Determine the (x, y) coordinate at the center of the cell enclosing the given text.  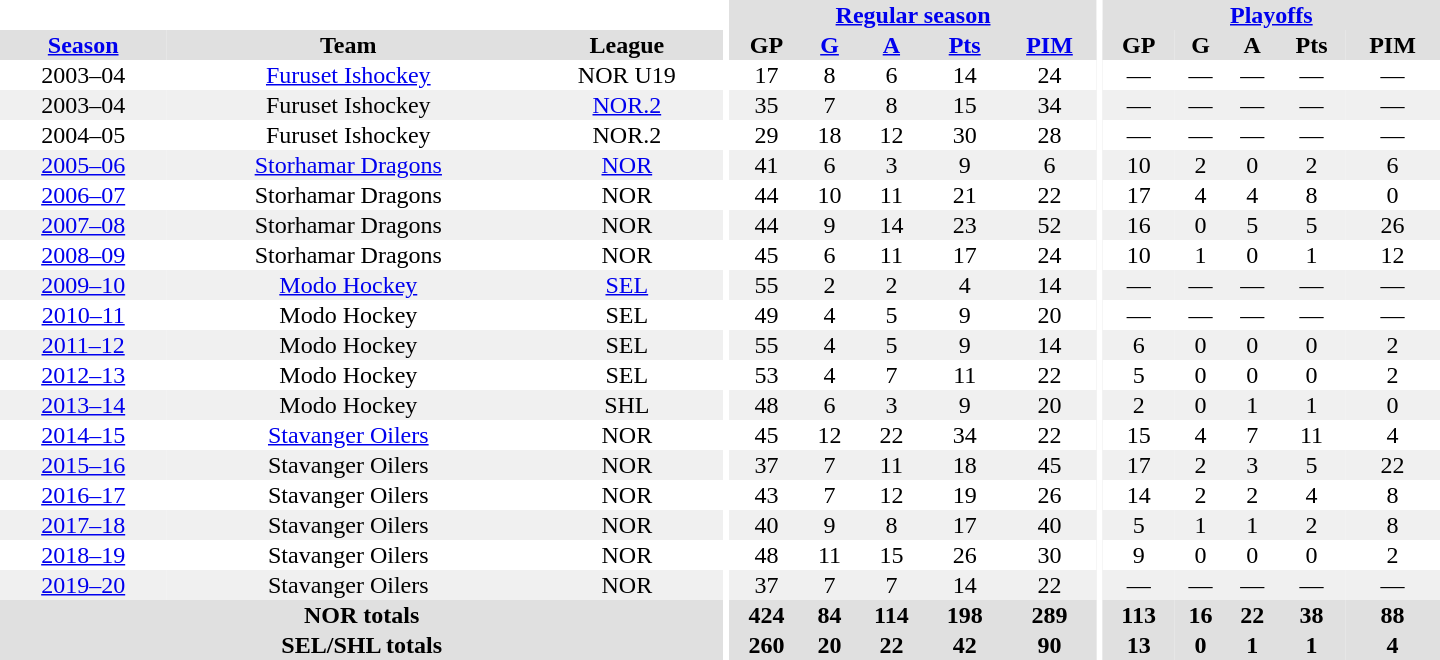
NOR U19 (626, 75)
53 (766, 375)
2019–20 (83, 585)
88 (1392, 615)
84 (830, 615)
League (626, 45)
2011–12 (83, 345)
2014–15 (83, 435)
2013–14 (83, 405)
35 (766, 105)
SHL (626, 405)
38 (1312, 615)
260 (766, 645)
114 (891, 615)
29 (766, 135)
2018–19 (83, 555)
43 (766, 495)
19 (964, 495)
2016–17 (83, 495)
SEL/SHL totals (362, 645)
2004–05 (83, 135)
198 (964, 615)
28 (1050, 135)
2008–09 (83, 255)
289 (1050, 615)
41 (766, 165)
Team (348, 45)
2012–13 (83, 375)
Playoffs (1272, 15)
424 (766, 615)
2010–11 (83, 315)
23 (964, 225)
13 (1139, 645)
2005–06 (83, 165)
Regular season (913, 15)
2015–16 (83, 465)
21 (964, 195)
2006–07 (83, 195)
42 (964, 645)
NOR totals (362, 615)
113 (1139, 615)
49 (766, 315)
2007–08 (83, 225)
90 (1050, 645)
Season (83, 45)
2009–10 (83, 285)
2017–18 (83, 525)
52 (1050, 225)
